From the cell containing the given text, extract its center point as [x, y] coordinate. 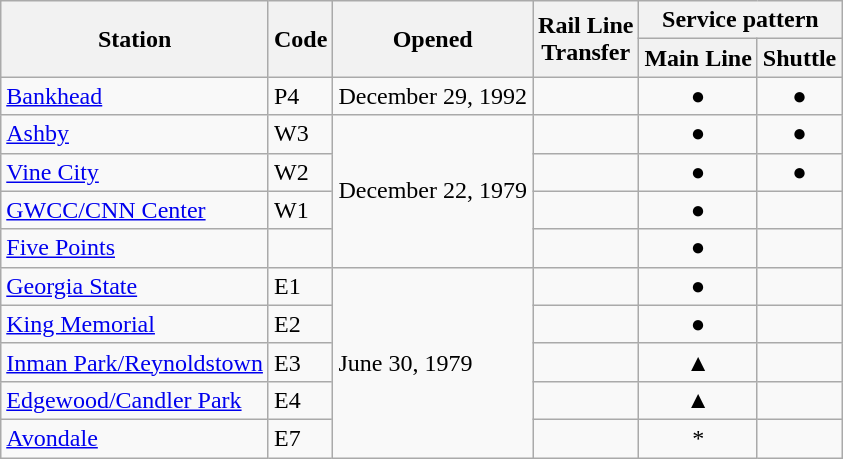
Opened [433, 39]
GWCC/CNN Center [135, 210]
December 29, 1992 [433, 96]
Edgewood/Candler Park [135, 400]
Bankhead [135, 96]
W1 [300, 210]
Shuttle [799, 58]
W2 [300, 172]
Service pattern [740, 20]
Main Line [698, 58]
Five Points [135, 248]
Code [300, 39]
W3 [300, 134]
E4 [300, 400]
Ashby [135, 134]
E7 [300, 438]
Vine City [135, 172]
E1 [300, 286]
Station [135, 39]
P4 [300, 96]
* [698, 438]
E2 [300, 324]
Rail LineTransfer [586, 39]
Inman Park/Reynoldstown [135, 362]
E3 [300, 362]
King Memorial [135, 324]
June 30, 1979 [433, 362]
Georgia State [135, 286]
December 22, 1979 [433, 191]
Avondale [135, 438]
